From the cell containing the given text, extract its center point as (x, y) coordinate. 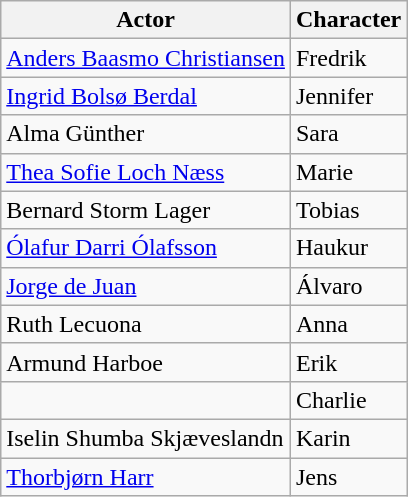
Jennifer (348, 96)
Alma Günther (146, 134)
Marie (348, 172)
Ingrid Bolsø Berdal (146, 96)
Iselin Shumba Skjæveslandn (146, 438)
Ruth Lecuona (146, 324)
Álvaro (348, 286)
Anders Baasmo Christiansen (146, 58)
Ólafur Darri Ólafsson (146, 248)
Erik (348, 362)
Fredrik (348, 58)
Character (348, 20)
Tobias (348, 210)
Thea Sofie Loch Næss (146, 172)
Anna (348, 324)
Thorbjørn Harr (146, 477)
Actor (146, 20)
Jorge de Juan (146, 286)
Sara (348, 134)
Charlie (348, 400)
Karin (348, 438)
Jens (348, 477)
Bernard Storm Lager (146, 210)
Armund Harboe (146, 362)
Haukur (348, 248)
